Scan for the cell matching the given text and deliver its [X, Y] coordinate at center. 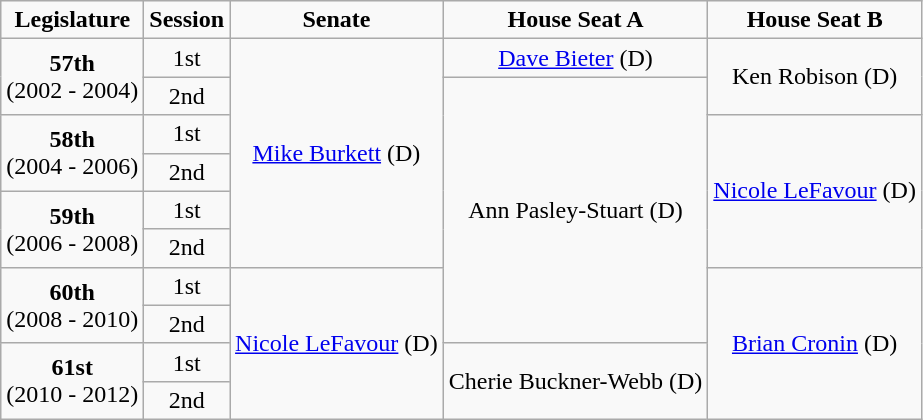
Ann Pasley-Stuart (D) [576, 210]
60th (2008 - 2010) [72, 305]
Cherie Buckner-Webb (D) [576, 381]
57th (2002 - 2004) [72, 77]
Ken Robison (D) [815, 77]
Senate [337, 20]
58th (2004 - 2006) [72, 153]
Mike Burkett (D) [337, 153]
59th (2006 - 2008) [72, 229]
House Seat B [815, 20]
61st (2010 - 2012) [72, 381]
Session [187, 20]
Legislature [72, 20]
Dave Bieter (D) [576, 58]
House Seat A [576, 20]
Brian Cronin (D) [815, 343]
